Locate the cell with the specified text and output its [x, y] center coordinate. 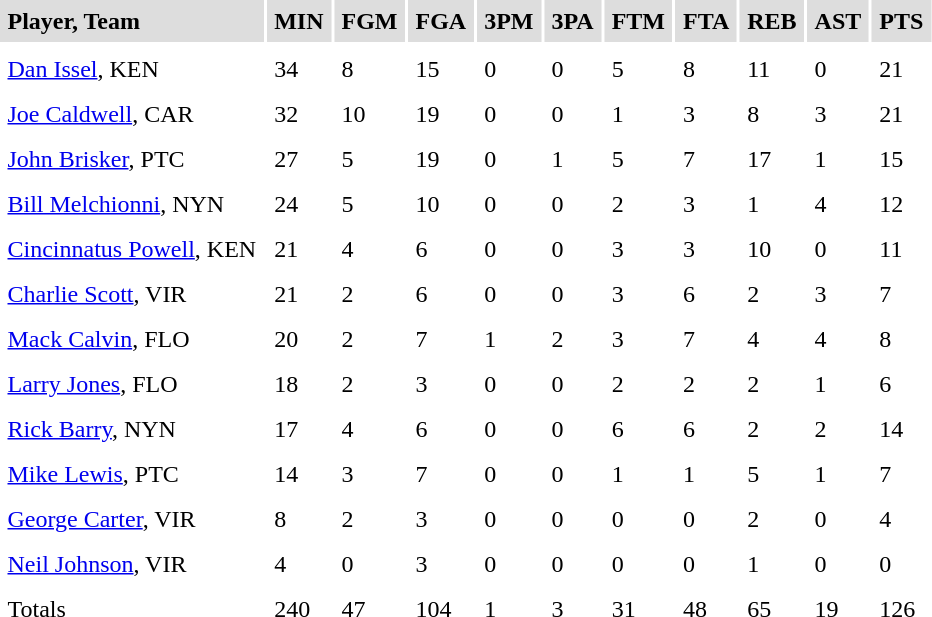
Dan Issel, KEN [132, 69]
Larry Jones, FLO [132, 384]
Mack Calvin, FLO [132, 339]
Bill Melchionni, NYN [132, 204]
12 [902, 204]
Charlie Scott, VIR [132, 294]
3PA [572, 21]
Joe Caldwell, CAR [132, 114]
FGM [370, 21]
REB [772, 21]
18 [299, 384]
34 [299, 69]
Mike Lewis, PTC [132, 474]
27 [299, 159]
FTA [706, 21]
AST [838, 21]
John Brisker, PTC [132, 159]
FGA [441, 21]
MIN [299, 21]
FTM [638, 21]
Neil Johnson, VIR [132, 564]
24 [299, 204]
Cincinnatus Powell, KEN [132, 249]
PTS [902, 21]
3PM [509, 21]
Rick Barry, NYN [132, 429]
32 [299, 114]
Player, Team [132, 21]
20 [299, 339]
George Carter, VIR [132, 519]
